Return the [X, Y] coordinate for the center point of the cell that contains the specified text.  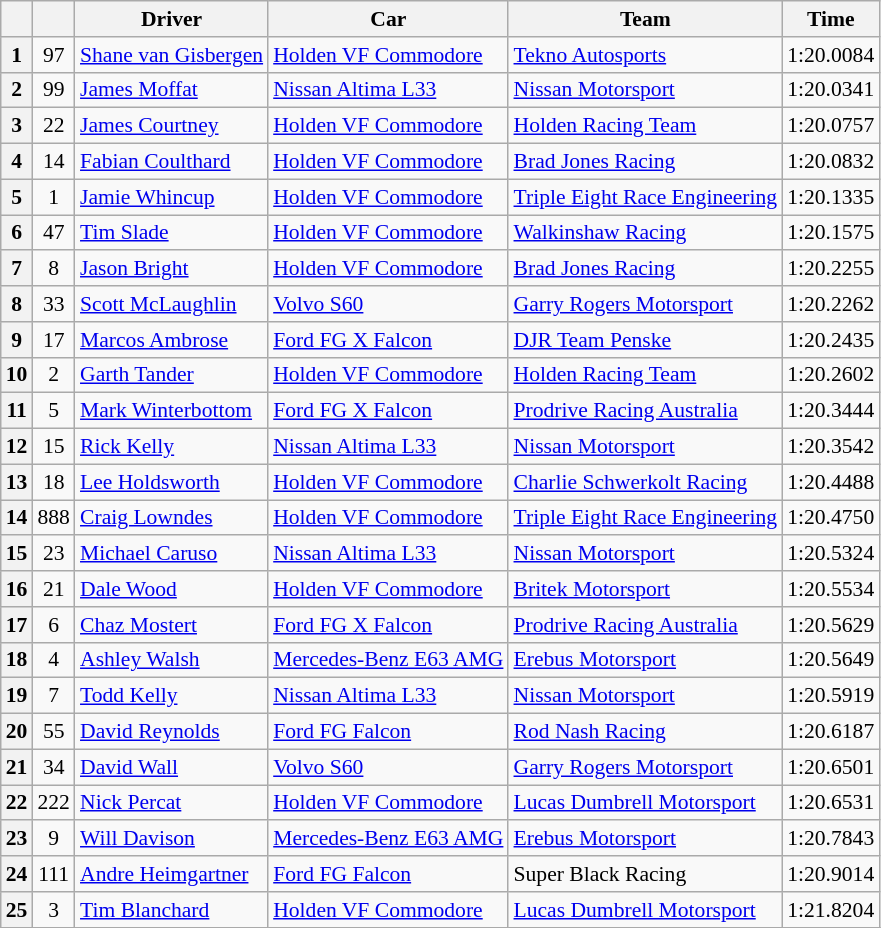
1:20.2602 [830, 375]
24 [17, 874]
Rod Nash Racing [645, 732]
1:20.6531 [830, 803]
Shane van Gisbergen [172, 55]
1:20.5919 [830, 696]
Tekno Autosports [645, 55]
1:20.3542 [830, 447]
Andre Heimgartner [172, 874]
47 [54, 233]
11 [17, 411]
1:20.2262 [830, 304]
Rick Kelly [172, 447]
111 [54, 874]
Todd Kelly [172, 696]
Will Davison [172, 839]
25 [17, 910]
Britek Motorsport [645, 589]
1:20.6501 [830, 767]
1:20.0832 [830, 162]
55 [54, 732]
Charlie Schwerkolt Racing [645, 482]
1:20.3444 [830, 411]
Time [830, 19]
1:20.9014 [830, 874]
1:20.1335 [830, 197]
1:20.0084 [830, 55]
1:20.2435 [830, 340]
222 [54, 803]
Michael Caruso [172, 554]
1:20.0341 [830, 90]
David Reynolds [172, 732]
1:20.1575 [830, 233]
16 [17, 589]
Lee Holdsworth [172, 482]
1:20.5649 [830, 660]
Fabian Coulthard [172, 162]
1:20.5324 [830, 554]
James Courtney [172, 126]
19 [17, 696]
Mark Winterbottom [172, 411]
David Wall [172, 767]
10 [17, 375]
Walkinshaw Racing [645, 233]
1:20.4488 [830, 482]
Dale Wood [172, 589]
DJR Team Penske [645, 340]
34 [54, 767]
Car [388, 19]
20 [17, 732]
Ashley Walsh [172, 660]
1:20.5629 [830, 625]
33 [54, 304]
12 [17, 447]
James Moffat [172, 90]
Chaz Mostert [172, 625]
Tim Blanchard [172, 910]
Super Black Racing [645, 874]
Nick Percat [172, 803]
1:21.8204 [830, 910]
Driver [172, 19]
13 [17, 482]
Jason Bright [172, 269]
Craig Lowndes [172, 518]
1:20.4750 [830, 518]
Garth Tander [172, 375]
1:20.7843 [830, 839]
888 [54, 518]
1:20.0757 [830, 126]
Scott McLaughlin [172, 304]
Marcos Ambrose [172, 340]
1:20.2255 [830, 269]
1:20.6187 [830, 732]
Team [645, 19]
1:20.5534 [830, 589]
97 [54, 55]
99 [54, 90]
Tim Slade [172, 233]
Jamie Whincup [172, 197]
